Determine the [X, Y] coordinate at the center of the cell enclosing the given text.  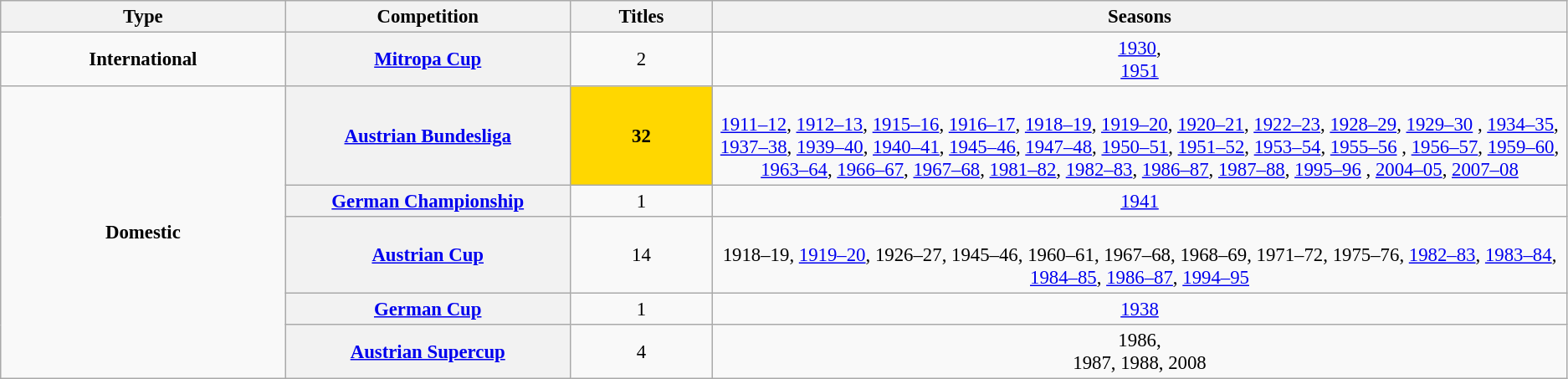
32 [641, 136]
International [143, 60]
1918–19, 1919–20, 1926–27, 1945–46, 1960–61, 1967–68, 1968–69, 1971–72, 1975–76, 1982–83, 1983–84, 1984–85, 1986–87, 1994–95 [1140, 255]
Type [143, 17]
Mitropa Cup [428, 60]
Titles [641, 17]
Austrian Bundesliga [428, 136]
Austrian Supercup [428, 351]
1930,1951 [1140, 60]
1941 [1140, 202]
4 [641, 351]
14 [641, 255]
2 [641, 60]
German Championship [428, 202]
Domestic [143, 233]
Seasons [1140, 17]
1938 [1140, 310]
Competition [428, 17]
1986,1987, 1988, 2008 [1140, 351]
Austrian Cup [428, 255]
German Cup [428, 310]
